Pinpoint the cell where the given text exists, returning its (x, y) midpoint coordinate. 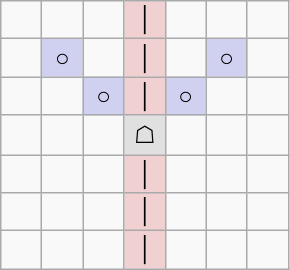
☖ (144, 135)
